Return [x, y] of the center of cell containing provided text 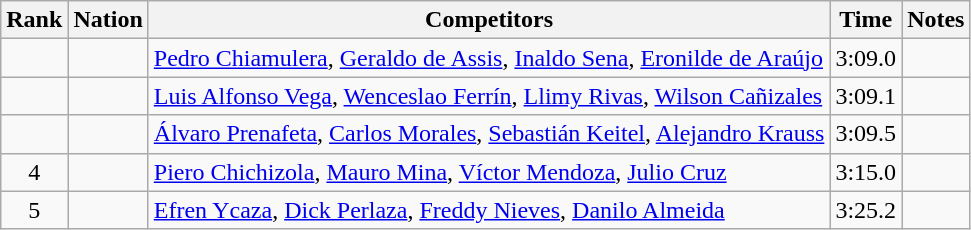
Competitors [489, 20]
Efren Ycaza, Dick Perlaza, Freddy Nieves, Danilo Almeida [489, 210]
Piero Chichizola, Mauro Mina, Víctor Mendoza, Julio Cruz [489, 172]
3:09.0 [866, 58]
Notes [936, 20]
Time [866, 20]
Pedro Chiamulera, Geraldo de Assis, Inaldo Sena, Eronilde de Araújo [489, 58]
5 [34, 210]
4 [34, 172]
Luis Alfonso Vega, Wenceslao Ferrín, Llimy Rivas, Wilson Cañizales [489, 96]
Nation [108, 20]
Rank [34, 20]
3:09.1 [866, 96]
3:09.5 [866, 134]
3:15.0 [866, 172]
3:25.2 [866, 210]
Álvaro Prenafeta, Carlos Morales, Sebastián Keitel, Alejandro Krauss [489, 134]
